From the cell containing the given text, extract its center point as (X, Y) coordinate. 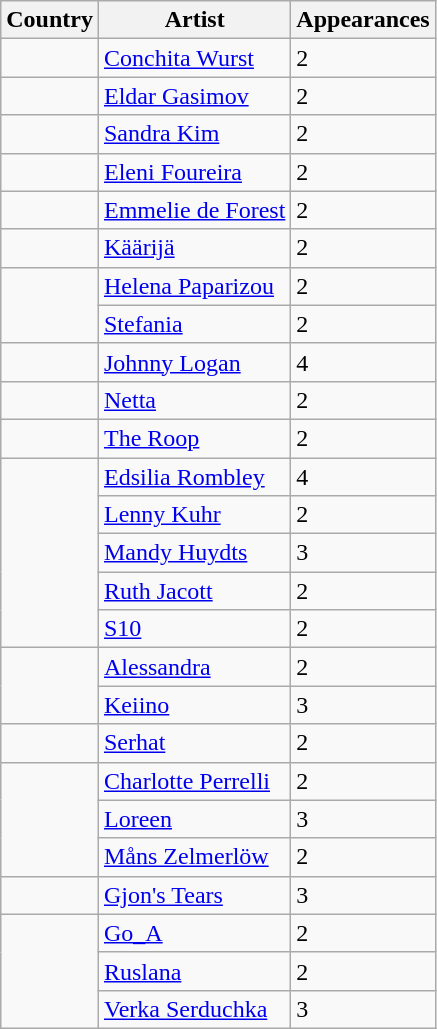
Lenny Kuhr (194, 515)
Emmelie de Forest (194, 210)
Johnny Logan (194, 362)
Edsilia Rombley (194, 477)
Netta (194, 400)
Go_A (194, 933)
Eldar Gasimov (194, 96)
Conchita Wurst (194, 58)
Verka Serduchka (194, 1009)
Stefania (194, 324)
Appearances (363, 20)
Helena Paparizou (194, 286)
Gjon's Tears (194, 895)
Serhat (194, 743)
Käärijä (194, 248)
Artist (194, 20)
Keiino (194, 705)
Loreen (194, 819)
Måns Zelmerlöw (194, 857)
Country (50, 20)
Sandra Kim (194, 134)
Alessandra (194, 667)
Mandy Huydts (194, 553)
S10 (194, 629)
Ruth Jacott (194, 591)
The Roop (194, 438)
Charlotte Perrelli (194, 781)
Eleni Foureira (194, 172)
Ruslana (194, 971)
